Return (X, Y) of the center of cell containing provided text 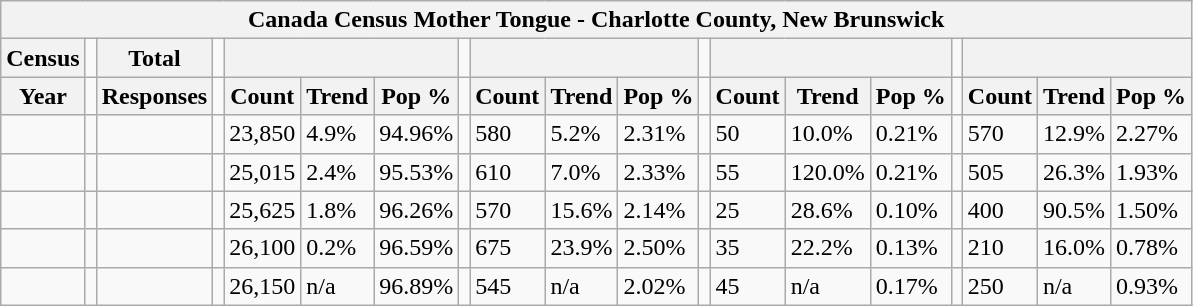
1.93% (1150, 172)
0.13% (910, 248)
675 (508, 248)
0.93% (1150, 286)
Census (43, 58)
15.6% (582, 210)
12.9% (1074, 134)
26,150 (262, 286)
23.9% (582, 248)
0.17% (910, 286)
5.2% (582, 134)
2.14% (658, 210)
Responses (154, 96)
96.26% (416, 210)
0.2% (338, 248)
505 (1000, 172)
2.50% (658, 248)
23,850 (262, 134)
2.02% (658, 286)
Year (43, 96)
25,015 (262, 172)
28.6% (828, 210)
50 (748, 134)
250 (1000, 286)
96.59% (416, 248)
Total (154, 58)
95.53% (416, 172)
16.0% (1074, 248)
25 (748, 210)
545 (508, 286)
400 (1000, 210)
120.0% (828, 172)
0.78% (1150, 248)
26,100 (262, 248)
10.0% (828, 134)
580 (508, 134)
2.33% (658, 172)
25,625 (262, 210)
2.31% (658, 134)
55 (748, 172)
0.10% (910, 210)
35 (748, 248)
96.89% (416, 286)
2.27% (1150, 134)
94.96% (416, 134)
22.2% (828, 248)
210 (1000, 248)
610 (508, 172)
Canada Census Mother Tongue - Charlotte County, New Brunswick (596, 20)
1.8% (338, 210)
26.3% (1074, 172)
7.0% (582, 172)
45 (748, 286)
90.5% (1074, 210)
1.50% (1150, 210)
4.9% (338, 134)
2.4% (338, 172)
